Extract the (X, Y) coordinate from the center of the cell holding the provided text.  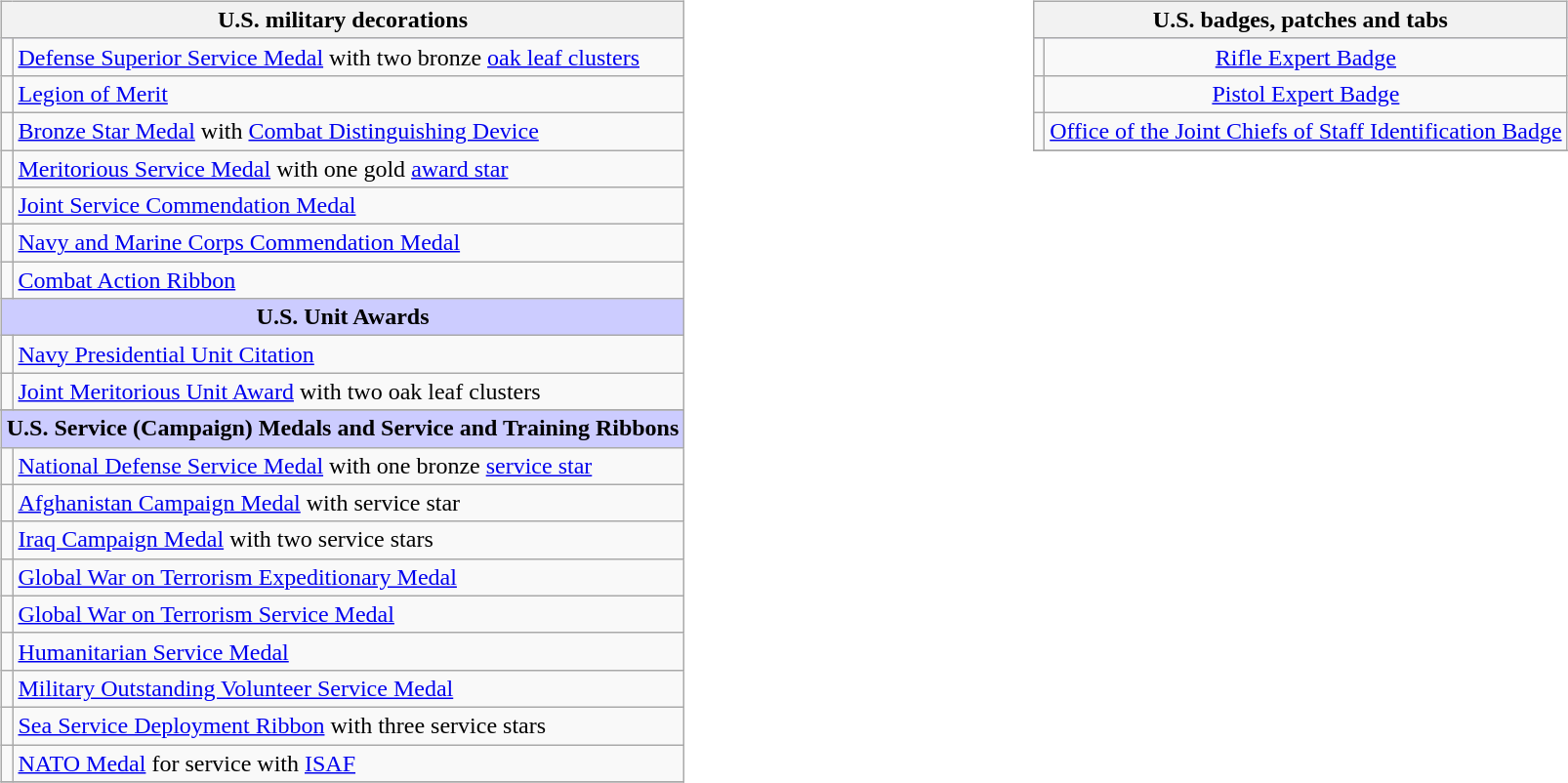
Bronze Star Medal with Combat Distinguishing Device (349, 131)
Military Outstanding Volunteer Service Medal (349, 688)
Global War on Terrorism Service Medal (349, 614)
Combat Action Ribbon (349, 280)
National Defense Service Medal with one bronze service star (349, 466)
Global War on Terrorism Expeditionary Medal (349, 577)
Defense Superior Service Medal with two bronze oak leaf clusters (349, 57)
Rifle Expert Badge (1306, 57)
U.S. badges, patches and tabs (1300, 20)
Meritorious Service Medal with one gold award star (349, 169)
U.S. Service (Campaign) Medals and Service and Training Ribbons (343, 429)
Navy Presidential Unit Citation (349, 354)
Office of the Joint Chiefs of Staff Identification Badge (1306, 131)
Sea Service Deployment Ribbon with three service stars (349, 725)
Joint Service Commendation Medal (349, 206)
U.S. Unit Awards (343, 317)
Iraq Campaign Medal with two service stars (349, 540)
Humanitarian Service Medal (349, 651)
NATO Medal for service with ISAF (349, 762)
Joint Meritorious Unit Award with two oak leaf clusters (349, 391)
Legion of Merit (349, 94)
Afghanistan Campaign Medal with service star (349, 503)
Pistol Expert Badge (1306, 94)
U.S. military decorations (343, 20)
Navy and Marine Corps Commendation Medal (349, 243)
